Determine the [X, Y] coordinate at the center of the cell enclosing the given text.  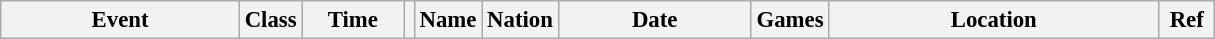
Ref [1187, 20]
Event [120, 20]
Nation [520, 20]
Games [790, 20]
Location [994, 20]
Class [270, 20]
Date [654, 20]
Name [448, 20]
Time [353, 20]
